Locate the cell with the specified text and output its (X, Y) center coordinate. 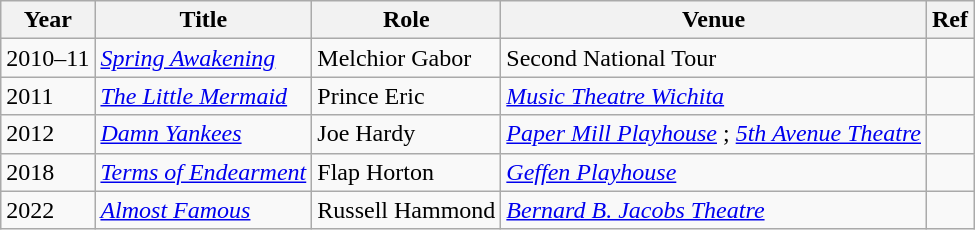
Role (406, 20)
2018 (48, 172)
Spring Awakening (204, 58)
Year (48, 20)
Prince Eric (406, 96)
Almost Famous (204, 210)
Damn Yankees (204, 134)
Second National Tour (714, 58)
Flap Horton (406, 172)
Joe Hardy (406, 134)
2010–11 (48, 58)
2012 (48, 134)
2022 (48, 210)
Melchior Gabor (406, 58)
Russell Hammond (406, 210)
Geffen Playhouse (714, 172)
The Little Mermaid (204, 96)
Music Theatre Wichita (714, 96)
Venue (714, 20)
Terms of Endearment (204, 172)
Ref (950, 20)
Title (204, 20)
2011 (48, 96)
Paper Mill Playhouse ; 5th Avenue Theatre (714, 134)
Bernard B. Jacobs Theatre (714, 210)
